Search for the cell housing the specified text and yield its [X, Y] center coordinate. 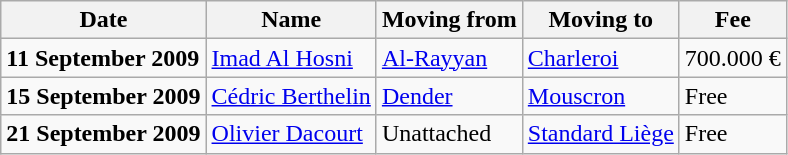
Date [104, 20]
Fee [732, 20]
Cédric Berthelin [291, 96]
Olivier Dacourt [291, 134]
15 September 2009 [104, 96]
21 September 2009 [104, 134]
Moving to [600, 20]
11 September 2009 [104, 58]
Al-Rayyan [449, 58]
Name [291, 20]
Imad Al Hosni [291, 58]
Dender [449, 96]
Moving from [449, 20]
Charleroi [600, 58]
700.000 € [732, 58]
Mouscron [600, 96]
Standard Liège [600, 134]
Unattached [449, 134]
